Determine the [x, y] coordinate at the center of the cell enclosing the given text.  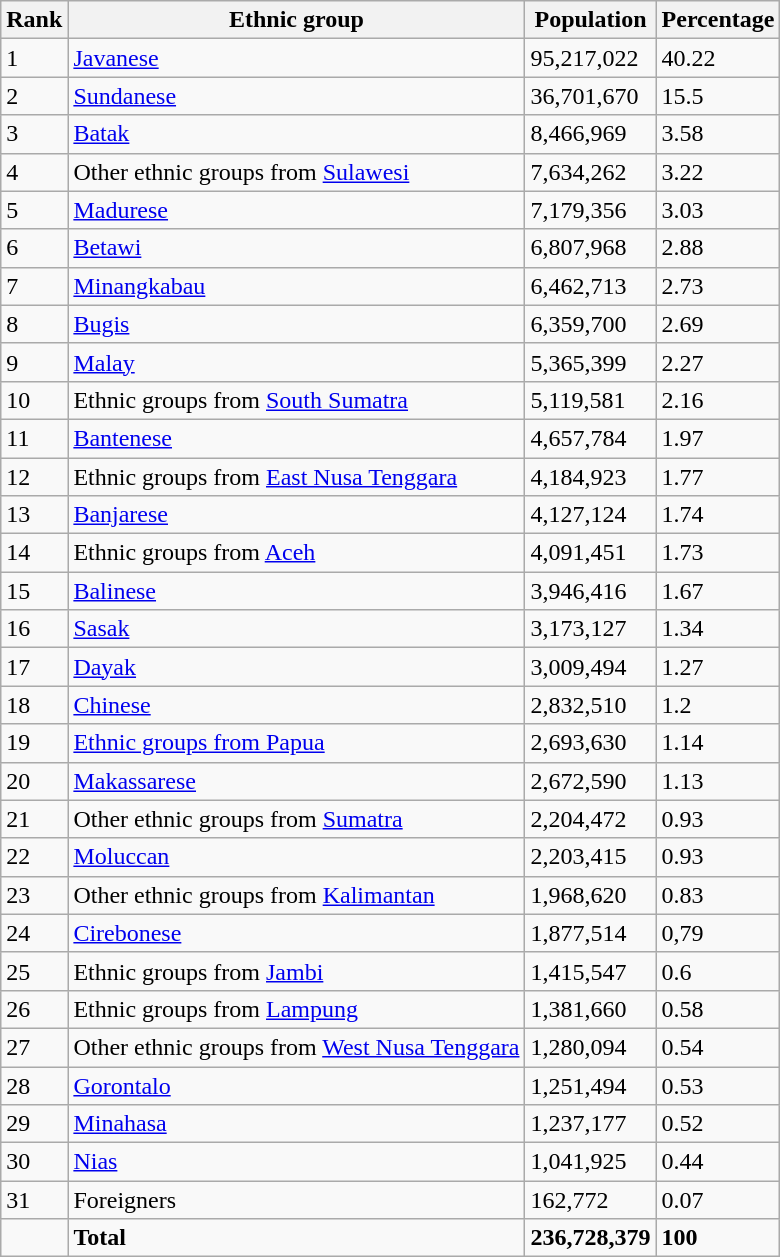
162,772 [590, 1200]
3,173,127 [590, 629]
30 [34, 1162]
1.27 [718, 667]
6,462,713 [590, 286]
1,251,494 [590, 1085]
Ethnic groups from Lampung [296, 1009]
0.44 [718, 1162]
3,946,416 [590, 591]
2,672,590 [590, 781]
1,877,514 [590, 933]
Nias [296, 1162]
8,466,969 [590, 134]
1.13 [718, 781]
Madurese [296, 210]
11 [34, 438]
Banjarese [296, 515]
Other ethnic groups from Sumatra [296, 819]
2.27 [718, 362]
3,009,494 [590, 667]
2.73 [718, 286]
12 [34, 477]
Cirebonese [296, 933]
Javanese [296, 58]
Gorontalo [296, 1085]
2,832,510 [590, 705]
Minangkabau [296, 286]
1,381,660 [590, 1009]
22 [34, 857]
0.53 [718, 1085]
4,657,784 [590, 438]
1.74 [718, 515]
Minahasa [296, 1124]
Malay [296, 362]
1.67 [718, 591]
1.97 [718, 438]
7,634,262 [590, 172]
Betawi [296, 248]
4,127,124 [590, 515]
10 [34, 400]
Moluccan [296, 857]
1,280,094 [590, 1047]
Rank [34, 20]
1 [34, 58]
1.34 [718, 629]
3.22 [718, 172]
1,415,547 [590, 971]
Foreigners [296, 1200]
Batak [296, 134]
27 [34, 1047]
Ethnic groups from East Nusa Tenggara [296, 477]
0,79 [718, 933]
7 [34, 286]
15.5 [718, 96]
Ethnic groups from Aceh [296, 553]
Total [296, 1238]
Dayak [296, 667]
25 [34, 971]
3 [34, 134]
1.73 [718, 553]
1,237,177 [590, 1124]
100 [718, 1238]
3.58 [718, 134]
2.88 [718, 248]
2.69 [718, 324]
Ethnic groups from Papua [296, 743]
2,693,630 [590, 743]
0.6 [718, 971]
Sasak [296, 629]
Other ethnic groups from Kalimantan [296, 895]
31 [34, 1200]
1,968,620 [590, 895]
6,359,700 [590, 324]
0.54 [718, 1047]
4,091,451 [590, 553]
40.22 [718, 58]
23 [34, 895]
17 [34, 667]
Other ethnic groups from West Nusa Tenggara [296, 1047]
236,728,379 [590, 1238]
4,184,923 [590, 477]
1,041,925 [590, 1162]
0.07 [718, 1200]
4 [34, 172]
2.16 [718, 400]
28 [34, 1085]
2 [34, 96]
5,365,399 [590, 362]
2,204,472 [590, 819]
18 [34, 705]
36,701,670 [590, 96]
5 [34, 210]
20 [34, 781]
1.77 [718, 477]
0.58 [718, 1009]
1.14 [718, 743]
19 [34, 743]
0.52 [718, 1124]
9 [34, 362]
24 [34, 933]
8 [34, 324]
Other ethnic groups from Sulawesi [296, 172]
Sundanese [296, 96]
6,807,968 [590, 248]
Ethnic groups from South Sumatra [296, 400]
13 [34, 515]
1.2 [718, 705]
6 [34, 248]
2,203,415 [590, 857]
95,217,022 [590, 58]
Ethnic group [296, 20]
5,119,581 [590, 400]
14 [34, 553]
3.03 [718, 210]
26 [34, 1009]
21 [34, 819]
Chinese [296, 705]
Population [590, 20]
Bantenese [296, 438]
16 [34, 629]
29 [34, 1124]
15 [34, 591]
Makassarese [296, 781]
Ethnic groups from Jambi [296, 971]
7,179,356 [590, 210]
Bugis [296, 324]
0.83 [718, 895]
Balinese [296, 591]
Percentage [718, 20]
